Pinpoint the cell where the given text exists, returning its [X, Y] midpoint coordinate. 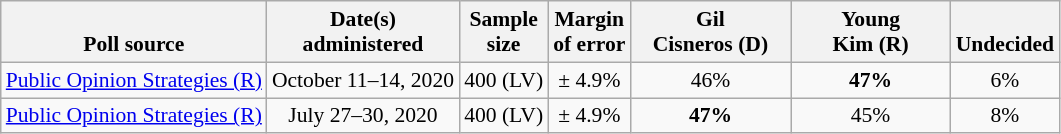
8% [1005, 116]
Marginof error [589, 32]
Samplesize [504, 32]
45% [871, 116]
July 27–30, 2020 [363, 116]
Undecided [1005, 32]
October 11–14, 2020 [363, 80]
Poll source [134, 32]
46% [710, 80]
6% [1005, 80]
Date(s)administered [363, 32]
GilCisneros (D) [710, 32]
YoungKim (R) [871, 32]
